From the cell containing the given text, extract its center point as (X, Y) coordinate. 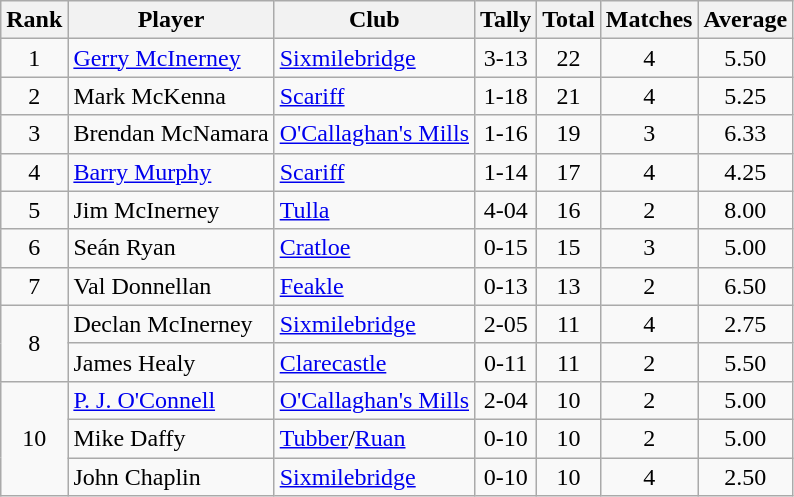
5 (34, 210)
7 (34, 286)
0-11 (506, 362)
15 (569, 248)
P. J. O'Connell (171, 400)
Declan McInerney (171, 324)
4.25 (746, 172)
Player (171, 20)
6.33 (746, 134)
Clarecastle (374, 362)
8.00 (746, 210)
Tubber/Ruan (374, 438)
John Chaplin (171, 477)
2.75 (746, 324)
Average (746, 20)
19 (569, 134)
16 (569, 210)
1-16 (506, 134)
Seán Ryan (171, 248)
Tulla (374, 210)
8 (34, 343)
Barry Murphy (171, 172)
Jim McInerney (171, 210)
1-18 (506, 96)
22 (569, 58)
2-04 (506, 400)
2.50 (746, 477)
21 (569, 96)
17 (569, 172)
6.50 (746, 286)
Total (569, 20)
1 (34, 58)
2-05 (506, 324)
Feakle (374, 286)
Matches (649, 20)
Cratloe (374, 248)
James Healy (171, 362)
0-13 (506, 286)
Mike Daffy (171, 438)
13 (569, 286)
0-15 (506, 248)
Val Donnellan (171, 286)
4-04 (506, 210)
Club (374, 20)
1-14 (506, 172)
6 (34, 248)
Tally (506, 20)
Gerry McInerney (171, 58)
5.25 (746, 96)
Brendan McNamara (171, 134)
3-13 (506, 58)
Rank (34, 20)
Mark McKenna (171, 96)
